Output the (X, Y) coordinate of the center of the cell containing the given text.  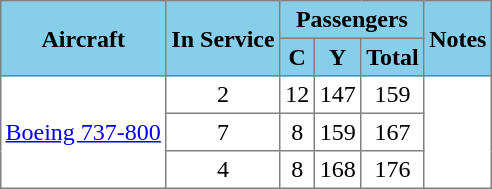
Y (337, 57)
168 (337, 170)
In Service (223, 38)
Total (392, 57)
C (297, 57)
7 (223, 132)
147 (337, 95)
Boeing 737-800 (83, 132)
4 (223, 170)
Aircraft (83, 38)
12 (297, 95)
Notes (458, 38)
176 (392, 170)
2 (223, 95)
167 (392, 132)
Passengers (352, 20)
